Output the (X, Y) coordinate of the center of the cell containing the given text.  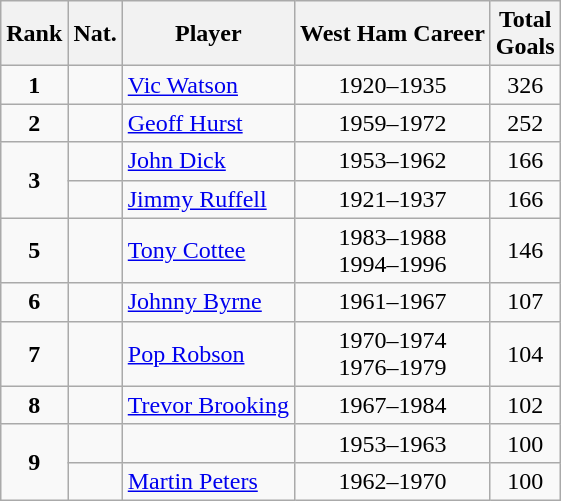
1961–1967 (392, 302)
1962–1970 (392, 481)
1920–1935 (392, 85)
Total Goals (525, 34)
Rank (34, 34)
West Ham Career (392, 34)
Player (208, 34)
Tony Cottee (208, 250)
John Dick (208, 161)
107 (525, 302)
146 (525, 250)
104 (525, 354)
1953–1962 (392, 161)
9 (34, 462)
Pop Robson (208, 354)
6 (34, 302)
Jimmy Ruffell (208, 199)
Vic Watson (208, 85)
1953–1963 (392, 443)
Nat. (95, 34)
5 (34, 250)
7 (34, 354)
Trevor Brooking (208, 405)
Johnny Byrne (208, 302)
326 (525, 85)
102 (525, 405)
252 (525, 123)
1967–1984 (392, 405)
Martin Peters (208, 481)
Geoff Hurst (208, 123)
3 (34, 180)
1970–19741976–1979 (392, 354)
1959–1972 (392, 123)
2 (34, 123)
8 (34, 405)
1 (34, 85)
1983–19881994–1996 (392, 250)
1921–1937 (392, 199)
